Search for the cell housing the specified text and yield its [x, y] center coordinate. 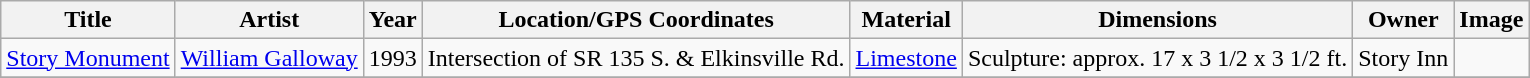
William Galloway [269, 58]
Image [1492, 20]
1993 [392, 58]
Material [906, 20]
Sculpture: approx. 17 x 3 1/2 x 3 1/2 ft. [1157, 58]
Dimensions [1157, 20]
Location/GPS Coordinates [636, 20]
Intersection of SR 135 S. & Elkinsville Rd. [636, 58]
Story Monument [88, 58]
Year [392, 20]
Owner [1404, 20]
Title [88, 20]
Story Inn [1404, 58]
Artist [269, 20]
Limestone [906, 58]
